Capture the cell that displays the provided text and extract its [X, Y] central coordinate. 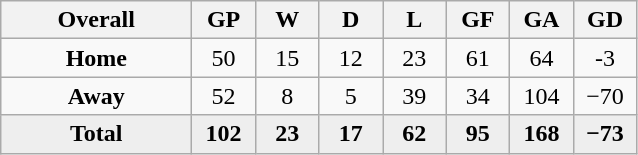
61 [478, 58]
50 [224, 58]
168 [542, 134]
Away [96, 96]
GF [478, 20]
64 [542, 58]
GD [605, 20]
D [351, 20]
62 [414, 134]
102 [224, 134]
15 [287, 58]
95 [478, 134]
104 [542, 96]
−73 [605, 134]
Total [96, 134]
Overall [96, 20]
GA [542, 20]
W [287, 20]
39 [414, 96]
17 [351, 134]
34 [478, 96]
Home [96, 58]
8 [287, 96]
-3 [605, 58]
5 [351, 96]
52 [224, 96]
L [414, 20]
GP [224, 20]
−70 [605, 96]
12 [351, 58]
